Capture the cell that displays the provided text and extract its [x, y] central coordinate. 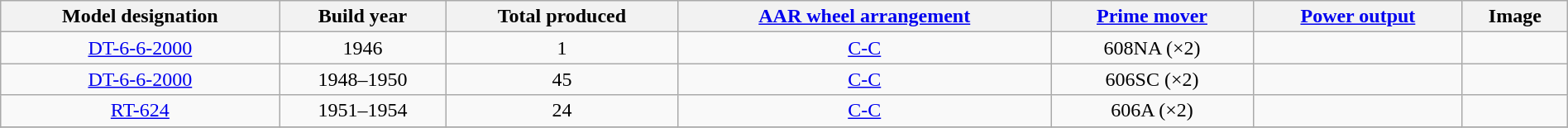
606A (×2) [1153, 111]
RT-624 [141, 111]
1 [562, 48]
Prime mover [1153, 17]
606SC (×2) [1153, 79]
1951–1954 [362, 111]
AAR wheel arrangement [865, 17]
Power output [1358, 17]
Total produced [562, 17]
24 [562, 111]
45 [562, 79]
Model designation [141, 17]
1948–1950 [362, 79]
1946 [362, 48]
Image [1515, 17]
608NA (×2) [1153, 48]
Build year [362, 17]
